Output the [x, y] coordinate of the center of the cell containing the given text.  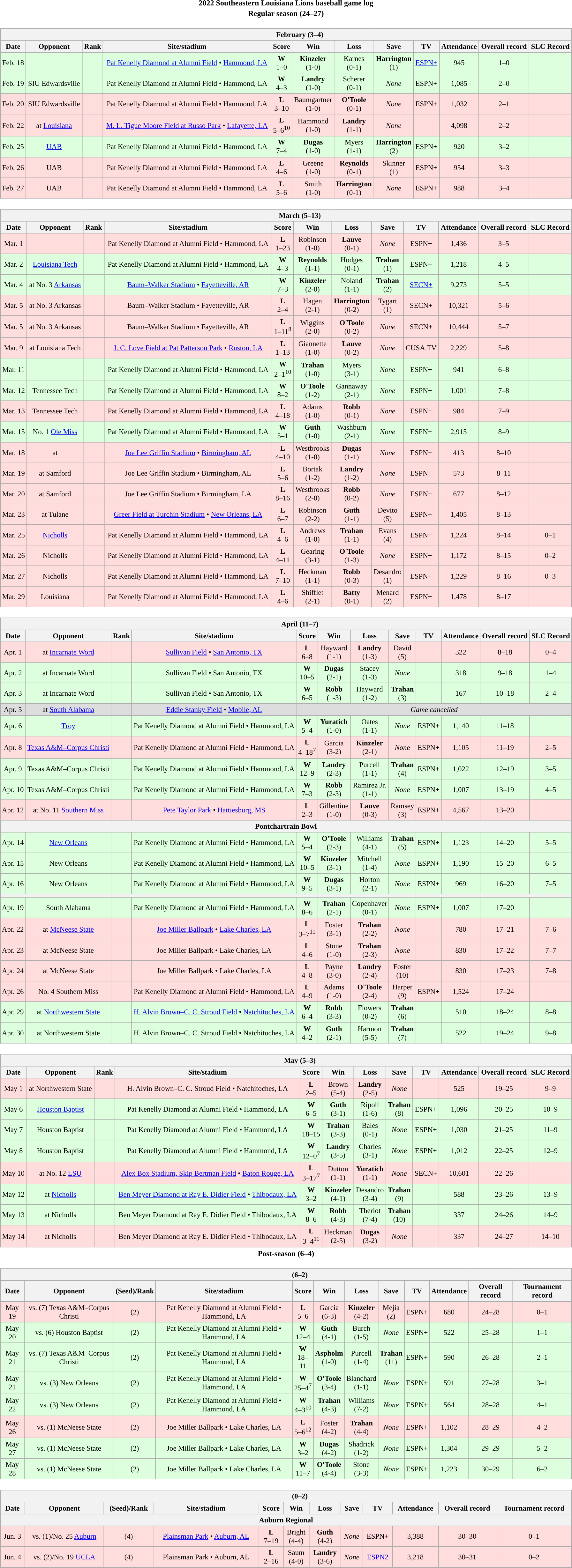
Pontchartrain Bowl [286, 826]
7–6 [551, 929]
4,098 [459, 125]
Guth(2-1) [334, 1033]
2–2 [504, 125]
May 26 [12, 1427]
4–1 [542, 1405]
Feb. 27 [13, 188]
Evans(4) [388, 535]
12–9 [550, 1151]
573 [458, 473]
Feb. 22 [13, 125]
W18–15 [311, 1130]
677 [458, 494]
Dugas(4-2) [329, 1448]
Dugas(3-2) [370, 1236]
Skinner(1) [394, 167]
1,105 [461, 747]
1,102 [449, 1427]
Kinzeler(3-1) [334, 863]
W12–07 [311, 1151]
1,085 [459, 84]
Trahan(4-3) [329, 1405]
May 14 [13, 1236]
L8–16 [282, 494]
W18–11 [303, 1357]
Guth(1-1) [352, 514]
969 [461, 884]
(0–2) [286, 1496]
8–12 [504, 494]
18–24 [505, 1012]
Robb(0-3) [352, 576]
Landry(2-3) [334, 769]
Jun. 3 [13, 1537]
Dugas(1-0) [313, 147]
Foster(10) [402, 971]
8–17 [504, 596]
May 6 [13, 1109]
May 22 [12, 1405]
Apr. 29 [13, 1012]
Foster(3-1) [334, 929]
Apr. 3 [13, 693]
1,032 [459, 104]
9–9 [550, 1088]
24–27 [504, 1236]
South Alabama [68, 908]
5–7 [504, 327]
1,223 [449, 1469]
Washburn(2-1) [352, 432]
7–9 [504, 411]
22–26 [504, 1173]
1,172 [458, 556]
Batty(0-1) [352, 596]
Apr. 19 [13, 908]
Reynolds(1-1) [312, 264]
Purcell(1-1) [370, 769]
CUSA.TV [421, 348]
984 [458, 411]
27–28 [491, 1383]
Landry(3-6) [325, 1557]
Desandro(3-4) [370, 1194]
14–20 [505, 843]
Flowers(0-2) [370, 1012]
7–7 [551, 950]
28–29 [491, 1427]
12–19 [505, 769]
2–4 [551, 693]
Copenhaver(0-1) [370, 908]
Apr. 8 [13, 747]
vs. (2)/No. 19 UCLA [64, 1557]
O'Toole(2-4) [370, 991]
Trahan(2) [388, 285]
10–18 [505, 693]
Trahan(4-4) [361, 1427]
W6–4 [307, 1012]
Stone(1-0) [334, 950]
at Tulane [55, 514]
vs. (1)/No. 25 Auburn [64, 1537]
10,444 [458, 327]
22–25 [504, 1151]
588 [459, 1194]
Louisiana [55, 596]
3–2 [504, 147]
Apr. 24 [13, 971]
Trahan(5) [402, 843]
L3–10 [282, 104]
Hammond(1-0) [313, 125]
Lauve(0-1) [352, 244]
Robb(4-3) [338, 1215]
W7–4 [282, 147]
L2–5 [311, 1088]
Trahan(8) [399, 1109]
at Louisiana Tech [55, 348]
Wiggins(2-0) [312, 327]
23–26 [504, 1194]
Apr. 23 [13, 950]
Purcell(1-4) [361, 1357]
Gannaway(2-1) [352, 390]
8–18 [505, 652]
Eddie Stanky Field • Mobile, AL [214, 710]
13–9 [550, 1194]
954 [459, 167]
30–31 [467, 1557]
Williams(7-2) [361, 1405]
Mitchell(1-4) [370, 863]
3–4 [504, 188]
590 [449, 1357]
1,478 [458, 596]
February (3–4) [286, 34]
Noland(1-1) [352, 285]
Joe Lee Griffin Stadium • Birmingham, LA [188, 494]
Landry(1-1) [354, 125]
Mar. 11 [13, 369]
vs. (6) Houston Baptist [69, 1333]
167 [461, 693]
Kinzeler(2-1) [370, 747]
Apr. 30 [13, 1033]
Trahan(2-2) [370, 929]
Guth(4-2) [325, 1537]
Apr. 12 [13, 810]
O'Toole(0-2) [352, 327]
1,022 [461, 769]
Yuratich(1-1) [370, 1173]
May 13 [13, 1215]
Apr. 10 [13, 789]
May 8 [13, 1151]
Landry(2-5) [370, 1088]
941 [458, 369]
Alex Box Stadium, Skip Bertman Field • Baton Rouge, LA [207, 1173]
W4–2 [307, 1033]
Scherer(0-1) [354, 84]
Mar. 9 [13, 348]
Trahan(10) [399, 1215]
March (5–13) [286, 215]
1,096 [459, 1109]
Menard(2) [388, 596]
W12–4 [303, 1333]
Feb. 20 [13, 104]
May (5–3) [286, 1060]
Trahan(1-0) [312, 369]
Apr. 16 [13, 884]
May 28 [12, 1469]
O'Toole(3-4) [329, 1383]
ESPN2 [377, 1557]
L7–19 [271, 1537]
Robb(3-3) [334, 1012]
Trahan(7) [402, 1033]
May 1 [13, 1088]
Greene(1-0) [313, 167]
Apr. 9 [13, 769]
1,123 [461, 843]
at No. 11 Southern Miss [68, 810]
W4–310 [303, 1405]
L3–711 [307, 929]
Ripoll(1-6) [370, 1109]
15–20 [505, 863]
Trahan(3) [402, 693]
4–2 [542, 1427]
Apr. 22 [13, 929]
W25–47 [303, 1383]
Trahan(1-1) [352, 535]
Charles(3-1) [370, 1151]
Oates(1-1) [370, 726]
No. 4 Southern Miss [68, 991]
13–20 [505, 810]
at [55, 452]
Mar. 13 [13, 411]
2–0 [504, 84]
Bortak(1-2) [312, 473]
W5–1 [282, 432]
Shadrick(1-2) [361, 1448]
1,030 [459, 1130]
Trahan(4) [402, 769]
Landry(3-5) [338, 1151]
10–9 [550, 1109]
Landry(1-2) [352, 473]
Kinzeler(1-0) [313, 63]
Apr. 5 [13, 710]
Kinzeler(4-1) [338, 1194]
24–28 [491, 1312]
April (11–7) [286, 624]
6–8 [504, 369]
1,224 [458, 535]
W1–0 [282, 63]
Robinson(1-0) [312, 244]
L1–13 [282, 348]
L6–7 [282, 514]
11–18 [505, 726]
6–5 [551, 863]
30–29 [491, 1469]
Giannette(1-0) [312, 348]
Stacey(1-3) [370, 673]
May 12 [13, 1194]
May 7 [13, 1130]
at Louisiana [54, 125]
14–9 [550, 1215]
Dugas(2-1) [334, 673]
Burch(1-5) [361, 1333]
Mar. 29 [13, 596]
11–9 [550, 1130]
Harmon(5-5) [370, 1033]
Williams(4-1) [370, 843]
Feb. 19 [13, 84]
Apr. 15 [13, 863]
Troy [68, 726]
3–3 [504, 167]
J. C. Love Field at Pat Patterson Park • Ruston, LA [188, 348]
4,567 [461, 810]
Saum(4-0) [296, 1557]
W12–9 [307, 769]
Harrington(0-1) [354, 188]
5–6 [504, 306]
Apr. 14 [13, 843]
920 [459, 147]
at South Alabama [68, 710]
Gillentine(1-0) [334, 810]
Dugas(3-1) [334, 884]
L4–8 [307, 971]
Guth(1-0) [312, 432]
Robb(0-1) [352, 411]
318 [461, 673]
L6–8 [307, 652]
Mar. 12 [13, 390]
Landry(1-0) [313, 84]
L1–23 [282, 244]
8–15 [504, 556]
Trahan(1) [388, 264]
Robb(2-3) [334, 789]
Stone(3-3) [361, 1469]
L2–4 [282, 306]
1,405 [458, 514]
L4–11 [282, 556]
Landry(1-3) [370, 652]
Andrews(1-0) [312, 535]
Robinson(2-2) [312, 514]
16–20 [505, 884]
988 [459, 188]
6–2 [542, 1469]
19–25 [504, 1088]
Mar. 27 [13, 576]
L3–177 [311, 1173]
Guth(4-1) [329, 1333]
Heckman(2-5) [338, 1236]
Feb. 25 [13, 147]
Mar. 25 [13, 535]
Robb(0-2) [352, 494]
Westbrooks(1-0) [312, 452]
322 [461, 652]
Mar. 15 [13, 432]
Mar. 19 [13, 473]
Myers(3-1) [352, 369]
945 [459, 63]
O'Toole(4-4) [329, 1469]
Brown(5-4) [338, 1088]
Hodges(0-1) [352, 264]
Apr. 1 [13, 652]
680 [449, 1312]
Bright(4-4) [296, 1537]
Apr. 2 [13, 673]
Horton(2-1) [370, 884]
413 [458, 452]
5–8 [504, 348]
at No. 12 LSU [60, 1173]
9–18 [505, 673]
Bales(0-1) [370, 1130]
Yuratich(1-0) [334, 726]
Hagen(2-1) [312, 306]
8–11 [504, 473]
O'Toole(0-1) [354, 104]
Greer Field at Turchin Stadium • New Orleans, LA [188, 514]
Mar. 2 [13, 264]
17–21 [505, 929]
0–3 [550, 576]
19–24 [505, 1033]
Dutton(1-1) [338, 1173]
14–10 [550, 1236]
1,190 [461, 863]
Dugas(1-1) [352, 452]
Hayward(1-2) [370, 693]
L4–9 [307, 991]
Reynolds(0-1) [354, 167]
Trahan(3-3) [338, 1130]
1–4 [551, 673]
Lauve(0-2) [352, 348]
May 20 [12, 1333]
Louisiana Tech [55, 264]
W9–5 [307, 884]
M. L. Tigue Moore Field at Russo Park • Lafayette, LA [187, 125]
Gearing(3-1) [312, 556]
Trahan(9) [399, 1194]
Harrington(0-2) [352, 306]
No. 1 Ole Miss [55, 432]
8–14 [504, 535]
3,388 [416, 1537]
Apr. 6 [13, 726]
9–8 [551, 1033]
780 [461, 929]
28–28 [491, 1405]
Mejia(2) [391, 1312]
Westbrooks(2-0) [312, 494]
Harrington(1) [394, 63]
Feb. 26 [13, 167]
L4–18 [282, 411]
25–28 [491, 1333]
1,012 [459, 1151]
Heckman(1-1) [312, 576]
1–0 [504, 63]
2–5 [551, 747]
591 [449, 1383]
3–1 [542, 1383]
Apr. 26 [13, 991]
Smith(1-0) [313, 188]
May 10 [13, 1173]
(6–2) [286, 1275]
564 [449, 1405]
26–28 [491, 1357]
21–25 [504, 1130]
Kinzeler(4-2) [361, 1312]
L5–610 [282, 125]
Lauve(0-3) [370, 810]
Harrington(2) [394, 147]
525 [459, 1088]
David(5) [402, 652]
Theriot(7-4) [370, 1215]
L5–612 [303, 1427]
Garcia(6-3) [329, 1312]
11–19 [505, 747]
17–22 [505, 950]
Aspholm(1-0) [329, 1357]
1,001 [458, 390]
10,321 [458, 306]
L4–10 [282, 452]
O'Toole(1-2) [312, 390]
Game cancelled [434, 710]
8–16 [504, 576]
Foster(4-2) [329, 1427]
Harper(9) [402, 991]
17–24 [505, 991]
Mar. 18 [13, 452]
W11–7 [303, 1469]
Baumgartner(1-0) [313, 104]
Ramsey(3) [402, 810]
L7–10 [282, 576]
13–19 [505, 789]
Hayward(1-1) [334, 652]
10,601 [459, 1173]
Robb(1-3) [334, 693]
Blanchard(1-1) [361, 1383]
Guth(3-1) [338, 1109]
1,218 [458, 264]
W2–110 [282, 369]
Mar. 1 [13, 244]
510 [461, 1012]
0–4 [551, 652]
2,229 [458, 348]
Trahan(2-1) [334, 908]
Shifflet(2-1) [312, 596]
17–23 [505, 971]
L2–16 [271, 1557]
2,915 [458, 432]
Mar. 23 [13, 514]
Jun. 4 [13, 1557]
Trahan(11) [391, 1357]
1,304 [449, 1448]
Garcia(3-2) [334, 747]
L2–3 [307, 810]
17–20 [505, 908]
May 27 [12, 1448]
1,229 [458, 576]
Auburn Regional [286, 1520]
W8–2 [282, 390]
30–30 [467, 1537]
Landry(2-4) [370, 971]
1–1 [542, 1333]
1,140 [461, 726]
3,218 [416, 1557]
Mar. 4 [13, 285]
Mar. 20 [13, 494]
20–25 [504, 1109]
24–26 [504, 1215]
L3–411 [311, 1236]
Myers(1-1) [354, 147]
Devito(5) [388, 514]
L4–187 [307, 747]
Trahan(6) [402, 1012]
Karnes(0-1) [354, 63]
1,436 [458, 244]
O'Toole(1-3) [352, 556]
Feb. 18 [13, 63]
9,273 [458, 285]
O'Toole(2-3) [334, 843]
8–9 [504, 432]
8–13 [504, 514]
Payne(3-0) [334, 971]
29–29 [491, 1448]
8–8 [551, 1012]
5–2 [542, 1448]
7–5 [551, 884]
Ramirez Jr.(1-1) [370, 789]
1,524 [461, 991]
Pete Taylor Park • Hattiesburg, MS [214, 810]
8–10 [504, 452]
Kinzeler(2-0) [312, 285]
L1–118 [282, 327]
May 19 [12, 1312]
Mar. 26 [13, 556]
Desandro(1) [388, 576]
Tygart(1) [388, 306]
Trahan(2-3) [370, 950]
